Determine the [X, Y] coordinate at the center of the cell enclosing the given text.  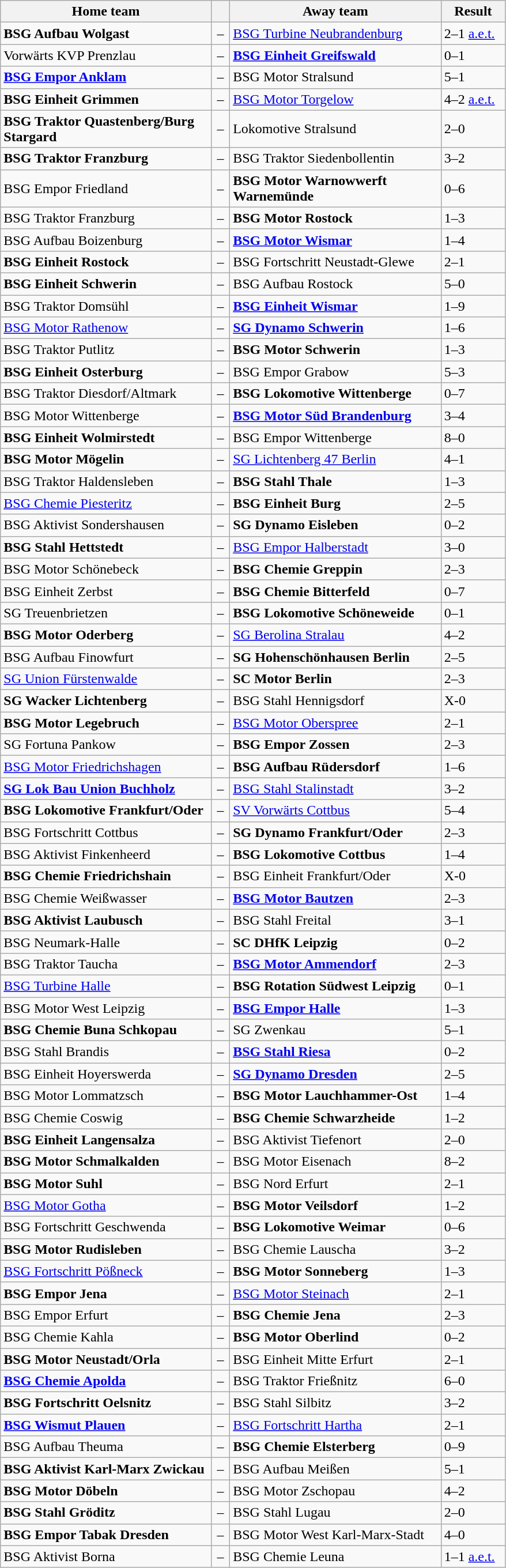
BSG Aktivist Finkenheerd [106, 854]
BSG Empor Tabak Dresden [106, 1535]
BSG Motor Sonneberg [335, 1271]
BSG Motor Legebruch [106, 723]
BSG Lokomotive Schöneweide [335, 613]
BSG Traktor Quastenberg/Burg Stargard [106, 129]
BSG Fortschritt Pößneck [106, 1271]
BSG Traktor Putlitz [106, 350]
BSG Chemie Leuna [335, 1556]
BSG Chemie Greppin [335, 569]
BSG Motor Lommatzsch [106, 1096]
BSG Chemie Weißwasser [106, 898]
BSG Stahl Freital [335, 920]
1–1 a.e.t. [473, 1556]
BSG Fortschritt Hartha [335, 1425]
BSG Neumark-Halle [106, 942]
BSG Einheit Frankfurt/Oder [335, 876]
SV Vorwärts Cottbus [335, 811]
SG Berolina Stralau [335, 635]
BSG Motor Veilsdorf [335, 1205]
BSG Fortschritt Cottbus [106, 832]
BSG Motor Schönebeck [106, 569]
6–0 [473, 1381]
2–1 a.e.t. [473, 33]
BSG Empor Anklam [106, 77]
BSG Einheit Greifswald [335, 55]
4–0 [473, 1535]
BSG Motor Steinach [335, 1293]
5–0 [473, 284]
BSG Chemie Schwarzheide [335, 1118]
BSG Wismut Plauen [106, 1425]
BSG Motor Rathenow [106, 328]
BSG Empor Zossen [335, 745]
BSG Fortschritt Oelsnitz [106, 1403]
BSG Einheit Burg [335, 503]
SG Dynamo Schwerin [335, 328]
3–4 [473, 416]
BSG Motor Döbeln [106, 1491]
BSG Empor Halberstadt [335, 547]
BSG Motor Ammendorf [335, 964]
BSG Chemie Kahla [106, 1337]
BSG Einheit Langensalza [106, 1140]
BSG Motor Friedrichshagen [106, 767]
BSG Traktor Domsühl [106, 306]
3–1 [473, 920]
SG Fortuna Pankow [106, 745]
SG Hohenschönhausen Berlin [335, 657]
BSG Motor Suhl [106, 1183]
4–1 [473, 459]
8–0 [473, 438]
SG Dynamo Frankfurt/Oder [335, 832]
BSG Nord Erfurt [335, 1183]
0–9 [473, 1447]
BSG Chemie Bitterfeld [335, 591]
BSG Traktor Frießnitz [335, 1381]
BSG Motor Stralsund [335, 77]
BSG Motor Neustadt/Orla [106, 1359]
BSG Motor Bautzen [335, 898]
Lokomotive Stralsund [335, 129]
BSG Empor Halle [335, 1008]
BSG Traktor Haldensleben [106, 481]
BSG Einheit Schwerin [106, 284]
BSG Traktor Siedenbollentin [335, 159]
SG Union Fürstenwalde [106, 679]
Home team [106, 12]
BSG Motor West Leipzig [106, 1008]
BSG Motor West Karl-Marx-Stadt [335, 1535]
BSG Stahl Brandis [106, 1052]
BSG Motor Wittenberge [106, 416]
4–2 a.e.t. [473, 99]
BSG Aktivist Laubusch [106, 920]
BSG Lokomotive Cottbus [335, 854]
SG Lok Bau Union Buchholz [106, 789]
SG Zwenkau [335, 1030]
BSG Empor Wittenberge [335, 438]
BSG Aktivist Karl-Marx Zwickau [106, 1469]
BSG Empor Erfurt [106, 1315]
BSG Rotation Südwest Leipzig [335, 986]
BSG Chemie Apolda [106, 1381]
BSG Stahl Gröditz [106, 1513]
BSG Motor Oderberg [106, 635]
SG Treuenbrietzen [106, 613]
BSG Empor Friedland [106, 188]
BSG Chemie Piesteritz [106, 503]
BSG Motor Rostock [335, 218]
SC Motor Berlin [335, 679]
SG Lichtenberg 47 Berlin [335, 459]
BSG Chemie Jena [335, 1315]
BSG Einheit Grimmen [106, 99]
BSG Motor Rudisleben [106, 1249]
BSG Motor Mögelin [106, 459]
BSG Traktor Diesdorf/Altmark [106, 394]
BSG Aufbau Rüdersdorf [335, 767]
BSG Einheit Zerbst [106, 591]
BSG Stahl Hettstedt [106, 547]
BSG Aufbau Rostock [335, 284]
Away team [335, 12]
BSG Motor Torgelow [335, 99]
BSG Einheit Mitte Erfurt [335, 1359]
BSG Einheit Rostock [106, 262]
SG Dynamo Dresden [335, 1074]
BSG Einheit Wismar [335, 306]
BSG Stahl Silbitz [335, 1403]
BSG Motor Warnowwerft Warnemünde [335, 188]
BSG Fortschritt Geschwenda [106, 1227]
5–4 [473, 811]
BSG Traktor Taucha [106, 964]
BSG Turbine Neubrandenburg [335, 33]
BSG Motor Lauchhammer-Ost [335, 1096]
BSG Motor Oberlind [335, 1337]
SG Wacker Lichtenberg [106, 701]
BSG Stahl Hennigsdorf [335, 701]
BSG Lokomotive Frankfurt/Oder [106, 811]
BSG Aktivist Tiefenort [335, 1140]
BSG Aktivist Borna [106, 1556]
BSG Einheit Osterburg [106, 372]
SC DHfK Leipzig [335, 942]
BSG Aufbau Finowfurt [106, 657]
BSG Einheit Hoyerswerda [106, 1074]
BSG Chemie Lauscha [335, 1249]
BSG Chemie Friedrichshain [106, 876]
BSG Lokomotive Weimar [335, 1227]
BSG Motor Eisenach [335, 1162]
BSG Stahl Riesa [335, 1052]
SG Dynamo Eisleben [335, 525]
BSG Chemie Coswig [106, 1118]
BSG Aufbau Boizenburg [106, 240]
BSG Stahl Thale [335, 481]
BSG Motor Süd Brandenburg [335, 416]
Vorwärts KVP Prenzlau [106, 55]
1–9 [473, 306]
BSG Lokomotive Wittenberge [335, 394]
5–3 [473, 372]
BSG Empor Jena [106, 1293]
8–2 [473, 1162]
BSG Stahl Stalinstadt [335, 789]
BSG Empor Grabow [335, 372]
Result [473, 12]
BSG Aktivist Sondershausen [106, 525]
BSG Aufbau Wolgast [106, 33]
BSG Chemie Elsterberg [335, 1447]
BSG Einheit Wolmirstedt [106, 438]
BSG Aufbau Meißen [335, 1469]
BSG Turbine Halle [106, 986]
3–0 [473, 547]
BSG Motor Zschopau [335, 1491]
BSG Motor Schmalkalden [106, 1162]
BSG Motor Gotha [106, 1205]
BSG Motor Wismar [335, 240]
BSG Stahl Lugau [335, 1513]
BSG Aufbau Theuma [106, 1447]
BSG Motor Oberspree [335, 723]
BSG Chemie Buna Schkopau [106, 1030]
BSG Fortschritt Neustadt-Glewe [335, 262]
BSG Motor Schwerin [335, 350]
